Pinpoint the cell where the given text exists, returning its (X, Y) midpoint coordinate. 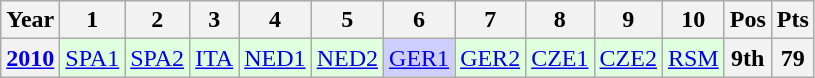
9 (628, 20)
Year (30, 20)
79 (792, 58)
NED2 (347, 58)
GER1 (420, 58)
Pos (748, 20)
7 (490, 20)
6 (420, 20)
3 (214, 20)
CZE1 (560, 58)
2010 (30, 58)
2 (158, 20)
CZE2 (628, 58)
10 (693, 20)
4 (275, 20)
1 (92, 20)
ITA (214, 58)
GER2 (490, 58)
SPA1 (92, 58)
RSM (693, 58)
Pts (792, 20)
5 (347, 20)
8 (560, 20)
NED1 (275, 58)
SPA2 (158, 58)
9th (748, 58)
